Determine the (X, Y) coordinate at the center of the cell enclosing the given text.  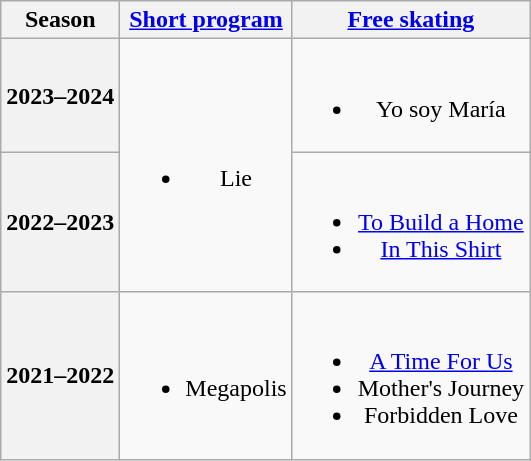
Yo soy María (410, 96)
Lie (206, 166)
2022–2023 (60, 222)
2023–2024 (60, 96)
To Build a Home In This Shirt (410, 222)
2021–2022 (60, 376)
Megapolis (206, 376)
Short program (206, 20)
Free skating (410, 20)
Season (60, 20)
A Time For Us Mother's Journey Forbidden Love (410, 376)
